Provide the (X, Y) coordinate of the cell's center where the given text is located.  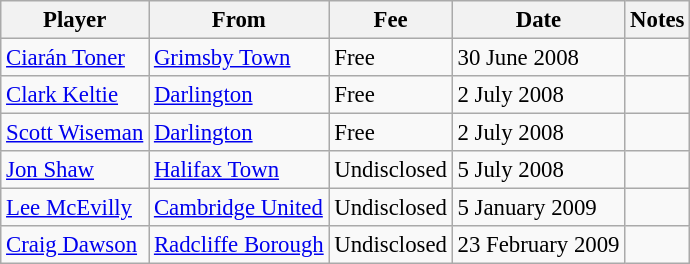
23 February 2009 (538, 245)
From (239, 20)
5 January 2009 (538, 208)
Date (538, 20)
5 July 2008 (538, 170)
Ciarán Toner (75, 58)
Lee McEvilly (75, 208)
Halifax Town (239, 170)
Cambridge United (239, 208)
Fee (390, 20)
Clark Keltie (75, 95)
30 June 2008 (538, 58)
Scott Wiseman (75, 133)
Grimsby Town (239, 58)
Craig Dawson (75, 245)
Notes (658, 20)
Radcliffe Borough (239, 245)
Player (75, 20)
Jon Shaw (75, 170)
